Detect which cell encompasses the target text, then output its (x, y) center coordinate. 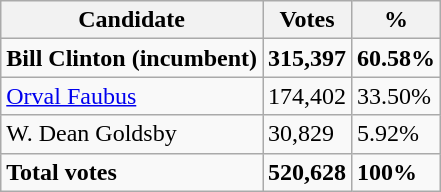
% (396, 20)
100% (396, 172)
33.50% (396, 96)
520,628 (308, 172)
Votes (308, 20)
Total votes (132, 172)
5.92% (396, 134)
315,397 (308, 58)
30,829 (308, 134)
174,402 (308, 96)
Bill Clinton (incumbent) (132, 58)
Orval Faubus (132, 96)
60.58% (396, 58)
W. Dean Goldsby (132, 134)
Candidate (132, 20)
